Pinpoint the cell where the given text exists, returning its [X, Y] midpoint coordinate. 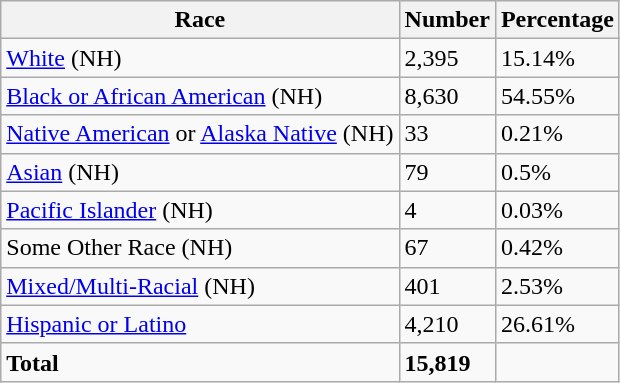
26.61% [557, 324]
2,395 [447, 58]
8,630 [447, 96]
2.53% [557, 286]
4,210 [447, 324]
Total [200, 362]
Asian (NH) [200, 172]
Pacific Islander (NH) [200, 210]
Some Other Race (NH) [200, 248]
79 [447, 172]
401 [447, 286]
67 [447, 248]
54.55% [557, 96]
Native American or Alaska Native (NH) [200, 134]
0.5% [557, 172]
0.21% [557, 134]
15,819 [447, 362]
0.42% [557, 248]
0.03% [557, 210]
White (NH) [200, 58]
Number [447, 20]
Percentage [557, 20]
4 [447, 210]
Race [200, 20]
Black or African American (NH) [200, 96]
Mixed/Multi-Racial (NH) [200, 286]
15.14% [557, 58]
33 [447, 134]
Hispanic or Latino [200, 324]
